Find where the given text appears and provide that cell's center as [x, y] coordinate. 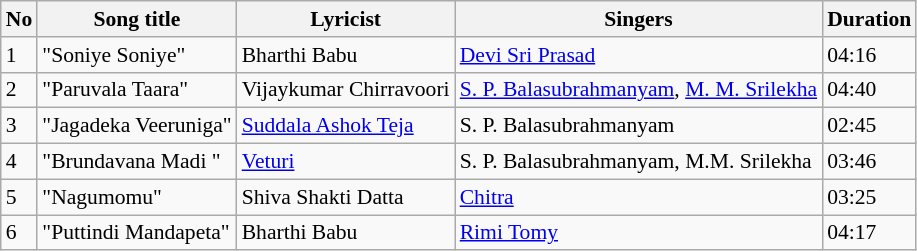
Rimi Tomy [639, 233]
04:40 [869, 90]
Duration [869, 19]
Vijaykumar Chirravoori [346, 90]
02:45 [869, 126]
"Brundavana Madi " [136, 162]
"Puttindi Mandapeta" [136, 233]
Shiva Shakti Datta [346, 197]
"Jagadeka Veeruniga" [136, 126]
No [20, 19]
1 [20, 55]
Singers [639, 19]
5 [20, 197]
Chitra [639, 197]
03:25 [869, 197]
2 [20, 90]
Lyricist [346, 19]
03:46 [869, 162]
3 [20, 126]
04:16 [869, 55]
S. P. Balasubrahmanyam [639, 126]
"Soniye Soniye" [136, 55]
Song title [136, 19]
4 [20, 162]
"Nagumomu" [136, 197]
Suddala Ashok Teja [346, 126]
6 [20, 233]
04:17 [869, 233]
Veturi [346, 162]
Devi Sri Prasad [639, 55]
S. P. Balasubrahmanyam, M.M. Srilekha [639, 162]
S. P. Balasubrahmanyam, M. M. Srilekha [639, 90]
"Paruvala Taara" [136, 90]
